Search for the cell housing the specified text and yield its [x, y] center coordinate. 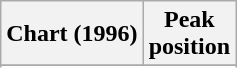
Peakposition [189, 34]
Chart (1996) [72, 34]
